Extract the [x, y] coordinate from the center of the cell holding the provided text.  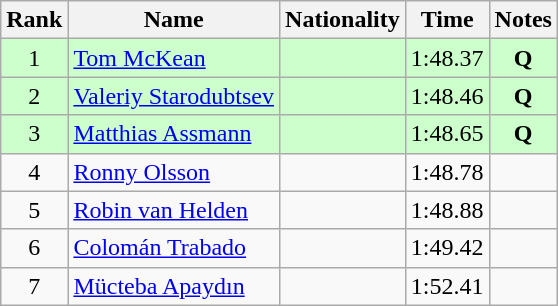
7 [34, 286]
1:48.37 [447, 58]
Tom McKean [174, 58]
6 [34, 248]
1:48.46 [447, 96]
Notes [523, 20]
1:48.78 [447, 172]
1:49.42 [447, 248]
Time [447, 20]
Nationality [343, 20]
1 [34, 58]
1:48.88 [447, 210]
2 [34, 96]
Matthias Assmann [174, 134]
1:48.65 [447, 134]
Mücteba Apaydın [174, 286]
Colomán Trabado [174, 248]
Name [174, 20]
Valeriy Starodubtsev [174, 96]
Robin van Helden [174, 210]
Ronny Olsson [174, 172]
3 [34, 134]
4 [34, 172]
Rank [34, 20]
5 [34, 210]
1:52.41 [447, 286]
